Extract the (X, Y) coordinate from the center of the cell holding the provided text.  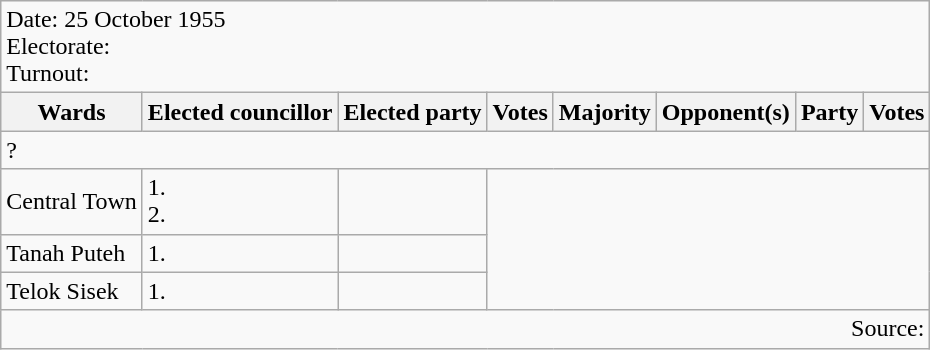
Telok Sisek (72, 291)
Opponent(s) (726, 112)
Wards (72, 112)
Source: (466, 329)
Date: 25 October 1955Electorate: Turnout: (466, 47)
Majority (604, 112)
Central Town (72, 202)
Party (829, 112)
Tanah Puteh (72, 253)
1.2. (240, 202)
Elected councillor (240, 112)
Elected party (412, 112)
? (466, 150)
